Extract the (x, y) coordinate from the center of the cell holding the provided text.  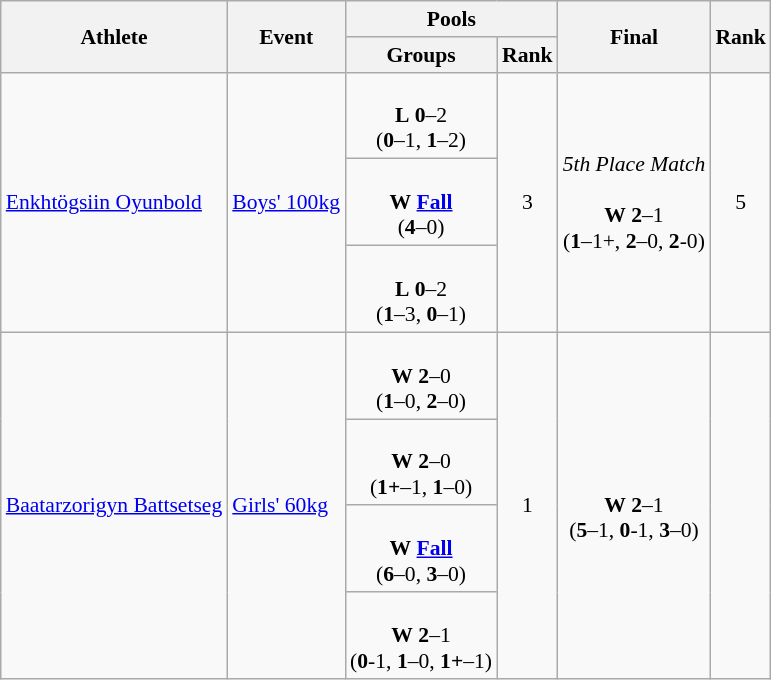
W Fall(6–0, 3–0) (421, 550)
Final (634, 36)
Baatarzorigyn Battsetseg (114, 505)
Groups (421, 55)
Girls' 60kg (286, 505)
W 2–0(1–0, 2–0) (421, 376)
Pools (452, 19)
W 2–1(0-1, 1–0, 1+–1) (421, 636)
Athlete (114, 36)
W 2–1(5–1, 0-1, 3–0) (634, 505)
W 2–0(1+–1, 1–0) (421, 462)
5th Place MatchW 2–1(1–1+, 2–0, 2-0) (634, 202)
Boys' 100kg (286, 202)
1 (528, 505)
5 (740, 202)
L 0–2(1–3, 0–1) (421, 290)
Enkhtögsiin Oyunbold (114, 202)
Event (286, 36)
W Fall(4–0) (421, 202)
L 0–2(0–1, 1–2) (421, 116)
3 (528, 202)
